Capture the cell that displays the provided text and extract its [X, Y] central coordinate. 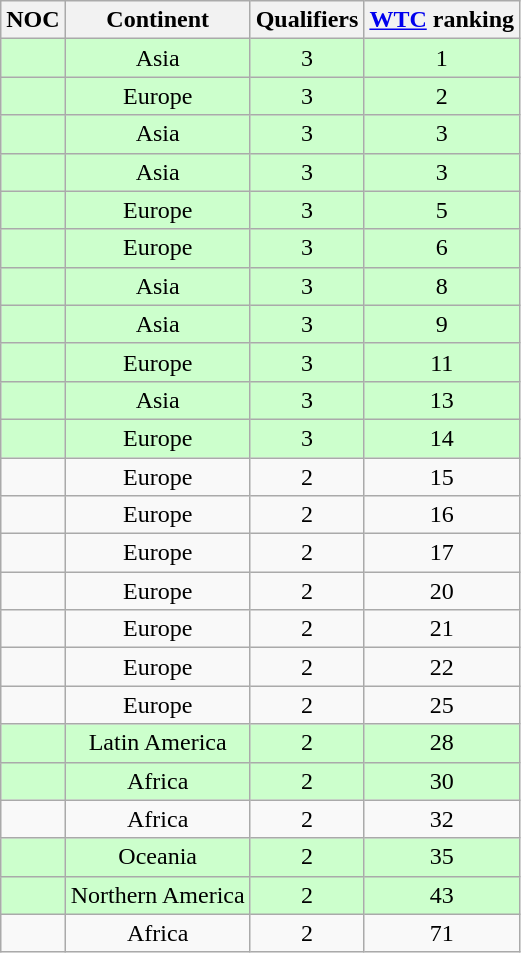
9 [442, 324]
6 [442, 248]
Qualifiers [307, 20]
22 [442, 667]
15 [442, 477]
NOC [33, 20]
Latin America [158, 743]
13 [442, 400]
71 [442, 933]
16 [442, 515]
28 [442, 743]
30 [442, 781]
21 [442, 629]
8 [442, 286]
Continent [158, 20]
WTC ranking [442, 20]
43 [442, 895]
14 [442, 438]
20 [442, 591]
Northern America [158, 895]
17 [442, 553]
25 [442, 705]
11 [442, 362]
Oceania [158, 857]
32 [442, 819]
5 [442, 210]
1 [442, 58]
35 [442, 857]
